Capture the cell that displays the provided text and extract its [X, Y] central coordinate. 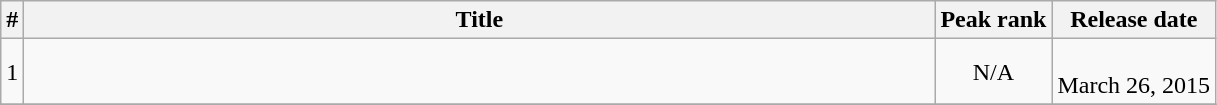
Peak rank [994, 20]
Release date [1134, 20]
N/A [994, 72]
# [12, 20]
Title [480, 20]
March 26, 2015 [1134, 72]
1 [12, 72]
